Extract the [X, Y] coordinate from the center of the cell holding the provided text.  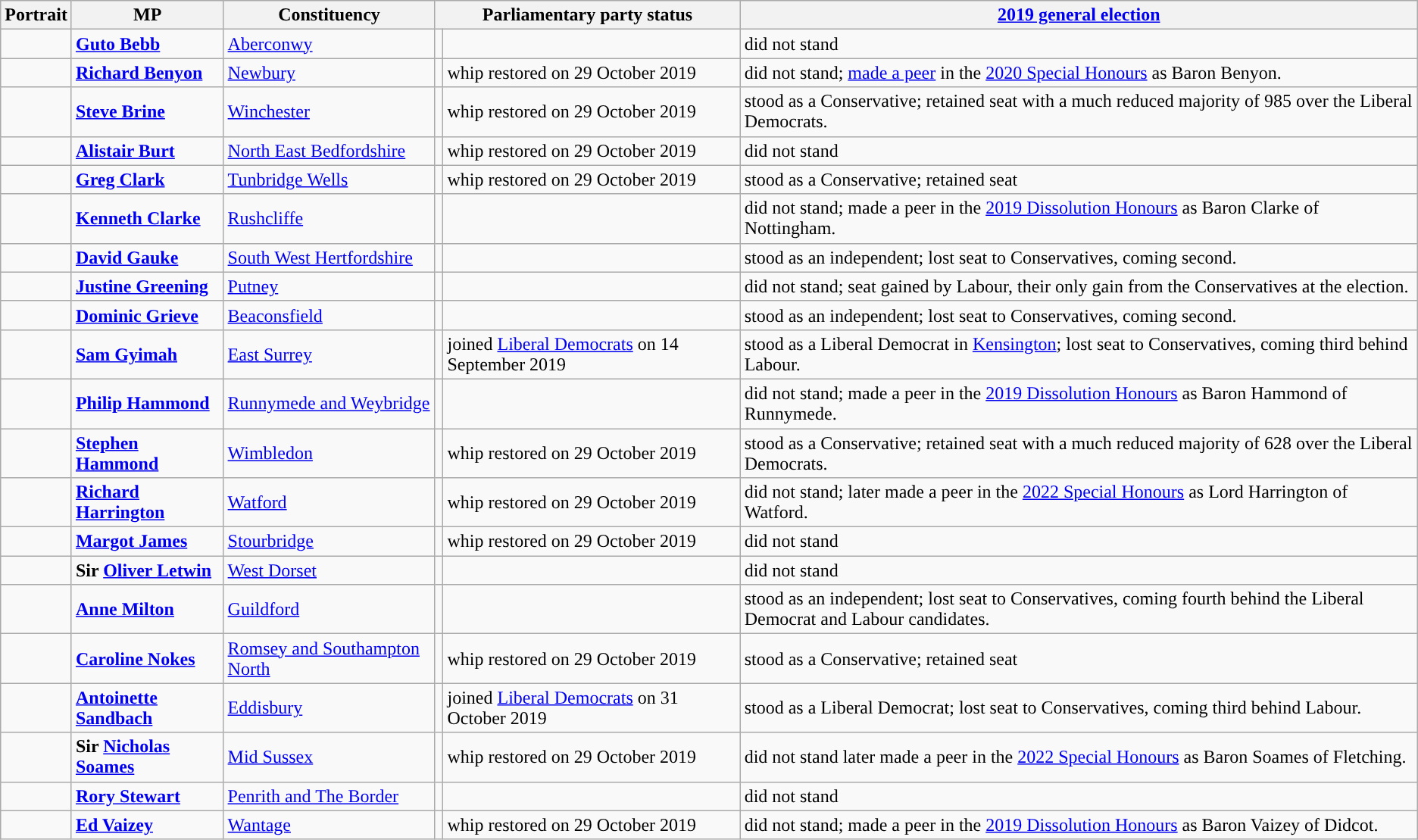
stood as an independent; lost seat to Conservatives, coming fourth behind the Liberal Democrat and Labour candidates. [1079, 609]
Greg Clark [147, 180]
did not stand; made a peer in the 2020 Special Honours as Baron Benyon. [1079, 73]
Constituency [329, 15]
Anne Milton [147, 609]
did not stand; later made a peer in the 2022 Special Honours as Lord Harrington of Watford. [1079, 503]
Wimbledon [329, 453]
Stephen Hammond [147, 453]
Antoinette Sandbach [147, 707]
Watford [329, 503]
Beaconsfield [329, 315]
Justine Greening [147, 286]
David Gauke [147, 258]
Dominic Grieve [147, 315]
Alistair Burt [147, 151]
Rory Stewart [147, 796]
Sir Nicholas Soames [147, 757]
stood as a Liberal Democrat; lost seat to Conservatives, coming third behind Labour. [1079, 707]
2019 general election [1079, 15]
Philip Hammond [147, 403]
Portrait [36, 15]
joined Liberal Democrats on 14 September 2019 [592, 354]
East Surrey [329, 354]
Margot James [147, 542]
Tunbridge Wells [329, 180]
did not stand; seat gained by Labour, their only gain from the Conservatives at the election. [1079, 286]
South West Hertfordshire [329, 258]
stood as a Conservative; retained seat with a much reduced majority of 628 over the Liberal Democrats. [1079, 453]
Wantage [329, 825]
Aberconwy [329, 44]
Rushcliffe [329, 218]
Sir Oliver Letwin [147, 570]
did not stand later made a peer in the 2022 Special Honours as Baron Soames of Fletching. [1079, 757]
Sam Gyimah [147, 354]
Guildford [329, 609]
North East Bedfordshire [329, 151]
Romsey and Southampton North [329, 659]
Guto Bebb [147, 44]
Penrith and The Border [329, 796]
Eddisbury [329, 707]
Newbury [329, 73]
Steve Brine [147, 112]
stood as a Liberal Democrat in Kensington; lost seat to Conservatives, coming third behind Labour. [1079, 354]
Kenneth Clarke [147, 218]
Ed Vaizey [147, 825]
did not stand; made a peer in the 2019 Dissolution Honours as Baron Vaizey of Didcot. [1079, 825]
did not stand; made a peer in the 2019 Dissolution Honours as Baron Clarke of Nottingham. [1079, 218]
Richard Harrington [147, 503]
MP [147, 15]
Mid Sussex [329, 757]
West Dorset [329, 570]
Putney [329, 286]
Runnymede and Weybridge [329, 403]
Winchester [329, 112]
Stourbridge [329, 542]
Parliamentary party status [588, 15]
joined Liberal Democrats on 31 October 2019 [592, 707]
Caroline Nokes [147, 659]
Richard Benyon [147, 73]
did not stand; made a peer in the 2019 Dissolution Honours as Baron Hammond of Runnymede. [1079, 403]
stood as a Conservative; retained seat with a much reduced majority of 985 over the Liberal Democrats. [1079, 112]
